Scan for the cell matching the given text and deliver its (X, Y) coordinate at center. 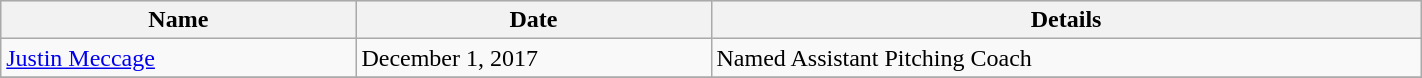
Named Assistant Pitching Coach (1066, 58)
Name (178, 20)
Details (1066, 20)
Justin Meccage (178, 58)
Date (534, 20)
December 1, 2017 (534, 58)
